For the text-containing cell, return its midpoint in [x, y] coordinate format. 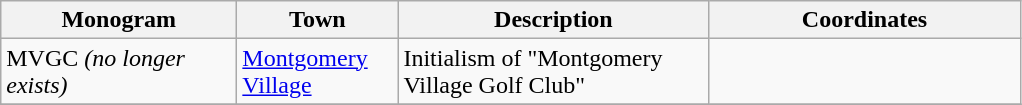
Monogram [119, 20]
Town [318, 20]
Initialism of "Montgomery Village Golf Club" [554, 72]
Montgomery Village [318, 72]
Coordinates [864, 20]
Description [554, 20]
MVGC (no longer exists) [119, 72]
